Identify which cell holds the provided text, then report its (x, y) central coordinate. 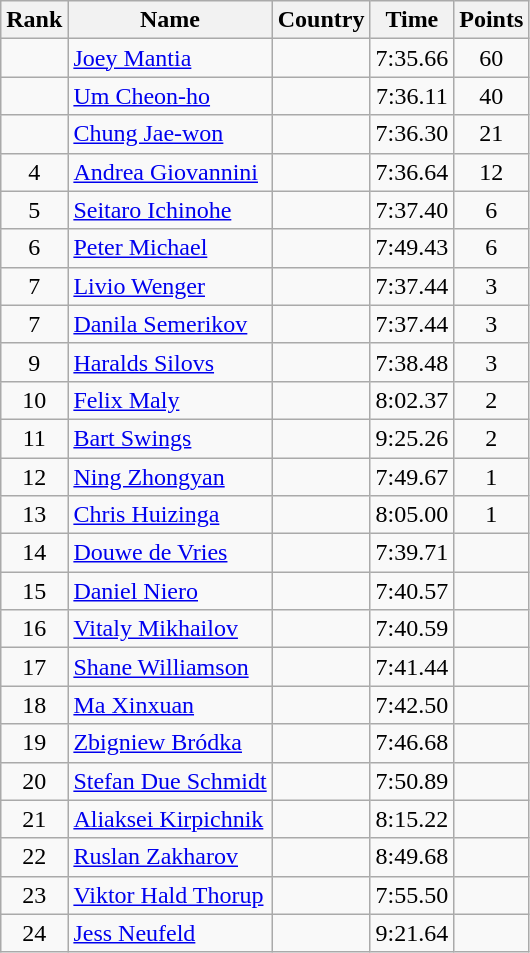
7:46.68 (412, 743)
Um Cheon-ho (170, 96)
60 (492, 58)
8:15.22 (412, 819)
10 (34, 400)
18 (34, 705)
5 (34, 210)
Bart Swings (170, 438)
Time (412, 20)
7:42.50 (412, 705)
Shane Williamson (170, 667)
15 (34, 591)
7:38.48 (412, 362)
9 (34, 362)
4 (34, 172)
Aliaksei Kirpichnik (170, 819)
7:49.67 (412, 477)
Chung Jae-won (170, 134)
Chris Huizinga (170, 515)
Andrea Giovannini (170, 172)
7:37.40 (412, 210)
7:49.43 (412, 248)
Seitaro Ichinohe (170, 210)
13 (34, 515)
7:40.57 (412, 591)
9:21.64 (412, 933)
20 (34, 781)
Ruslan Zakharov (170, 857)
8:05.00 (412, 515)
Ning Zhongyan (170, 477)
Jess Neufeld (170, 933)
7:36.30 (412, 134)
19 (34, 743)
24 (34, 933)
Livio Wenger (170, 286)
8:49.68 (412, 857)
7:36.11 (412, 96)
9:25.26 (412, 438)
7:41.44 (412, 667)
Vitaly Mikhailov (170, 629)
Country (321, 20)
Viktor Hald Thorup (170, 895)
14 (34, 553)
16 (34, 629)
Points (492, 20)
Rank (34, 20)
23 (34, 895)
Joey Mantia (170, 58)
Name (170, 20)
11 (34, 438)
Ma Xinxuan (170, 705)
Stefan Due Schmidt (170, 781)
22 (34, 857)
Douwe de Vries (170, 553)
7:39.71 (412, 553)
Peter Michael (170, 248)
8:02.37 (412, 400)
7:50.89 (412, 781)
7:55.50 (412, 895)
7:35.66 (412, 58)
40 (492, 96)
Felix Maly (170, 400)
Haralds Silovs (170, 362)
7:36.64 (412, 172)
Daniel Niero (170, 591)
7:40.59 (412, 629)
Zbigniew Bródka (170, 743)
17 (34, 667)
Danila Semerikov (170, 324)
